From the cell containing the given text, extract its center point as (x, y) coordinate. 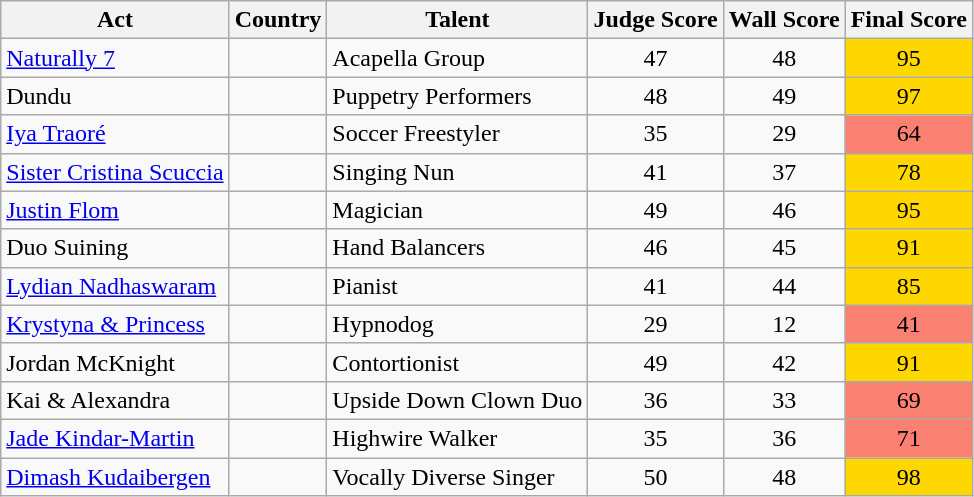
Contortionist (458, 362)
Dimash Kudaibergen (115, 477)
Duo Suining (115, 248)
Hand Balancers (458, 248)
42 (784, 362)
Pianist (458, 286)
Hypnodog (458, 324)
Lydian Nadhaswaram (115, 286)
Singing Nun (458, 172)
47 (656, 58)
98 (908, 477)
Krystyna & Princess (115, 324)
97 (908, 96)
Act (115, 20)
50 (656, 477)
Iya Traoré (115, 134)
Naturally 7 (115, 58)
Puppetry Performers (458, 96)
Sister Cristina Scuccia (115, 172)
Talent (458, 20)
37 (784, 172)
64 (908, 134)
Upside Down Clown Duo (458, 400)
Acapella Group (458, 58)
Highwire Walker (458, 438)
69 (908, 400)
Magician (458, 210)
Soccer Freestyler (458, 134)
78 (908, 172)
Jordan McKnight (115, 362)
Kai & Alexandra (115, 400)
Country (278, 20)
33 (784, 400)
85 (908, 286)
Wall Score (784, 20)
44 (784, 286)
71 (908, 438)
45 (784, 248)
12 (784, 324)
Dundu (115, 96)
Justin Flom (115, 210)
Judge Score (656, 20)
Jade Kindar-Martin (115, 438)
Vocally Diverse Singer (458, 477)
Final Score (908, 20)
